Find where the given text appears and provide that cell's center as (x, y) coordinate. 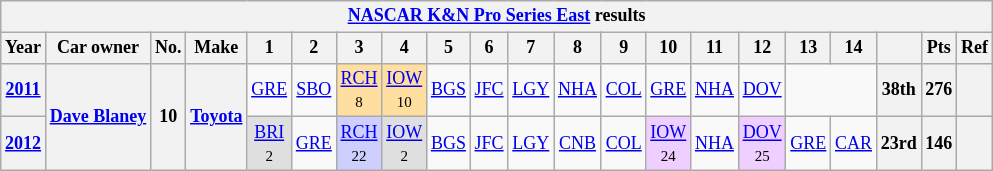
4 (404, 48)
SBO (314, 90)
Dave Blaney (98, 116)
IOW24 (668, 144)
IOW10 (404, 90)
3 (359, 48)
RCH8 (359, 90)
Make (216, 48)
2 (314, 48)
DOV25 (762, 144)
BRI2 (270, 144)
CNB (578, 144)
Car owner (98, 48)
12 (762, 48)
6 (489, 48)
11 (715, 48)
CAR (854, 144)
14 (854, 48)
Ref (975, 48)
5 (449, 48)
9 (624, 48)
13 (808, 48)
276 (939, 90)
Pts (939, 48)
23rd (898, 144)
1 (270, 48)
38th (898, 90)
RCH22 (359, 144)
2011 (24, 90)
Year (24, 48)
IOW2 (404, 144)
Toyota (216, 116)
8 (578, 48)
2012 (24, 144)
DOV (762, 90)
7 (531, 48)
NASCAR K&N Pro Series East results (497, 16)
No. (168, 48)
146 (939, 144)
